Locate the cell with the specified text and output its [x, y] center coordinate. 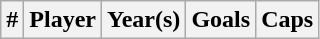
Goals [221, 20]
# [12, 20]
Year(s) [144, 20]
Caps [288, 20]
Player [63, 20]
